Extract the [X, Y] coordinate from the center of the cell holding the provided text.  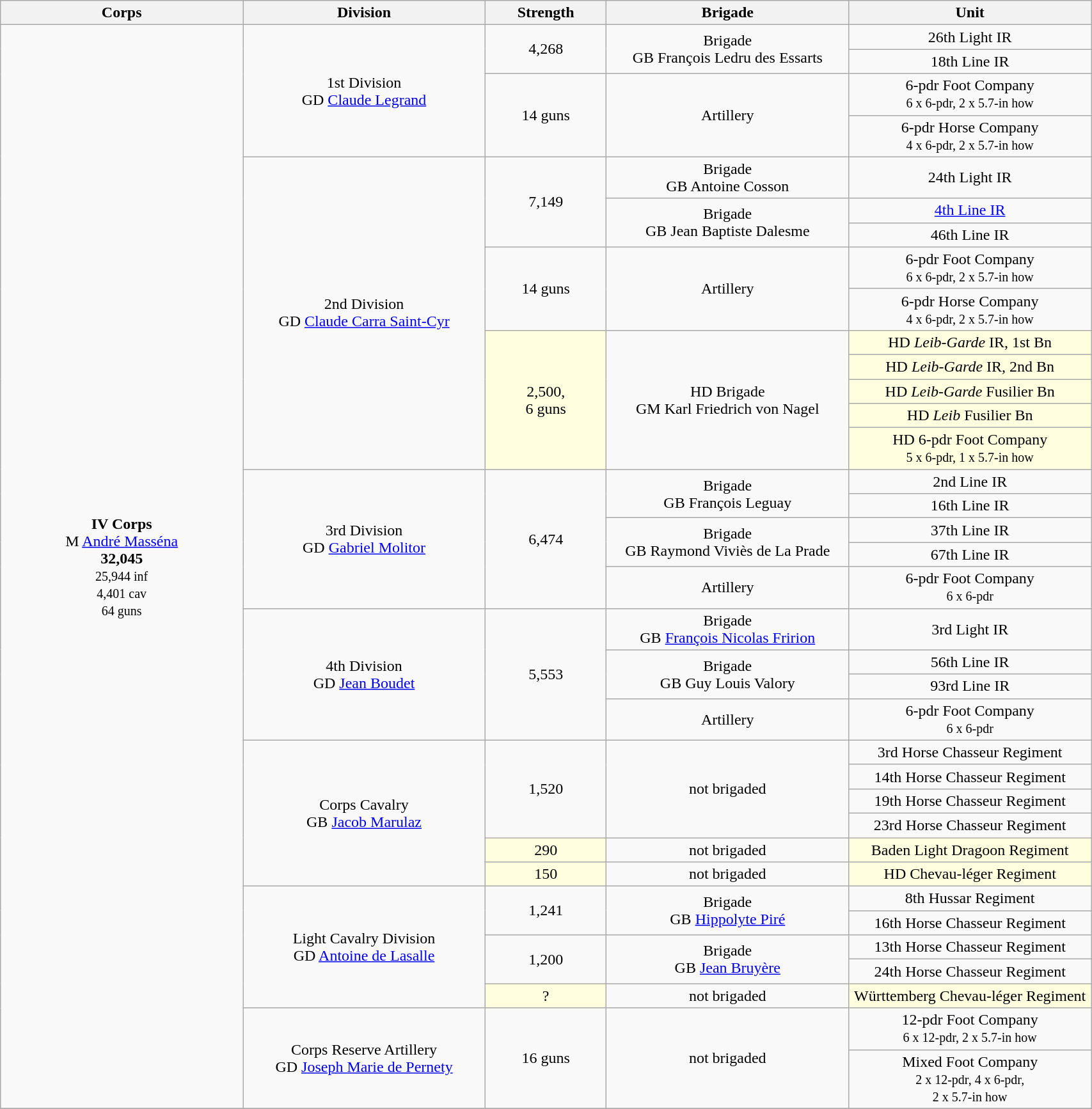
56th Line IR [970, 662]
HD Leib-Garde Fusilier Bn [970, 391]
1,200 [545, 959]
Division [365, 13]
7,149 [545, 202]
5,553 [545, 674]
Light Cavalry DivisionGD Antoine de Lasalle [365, 947]
37th Line IR [970, 530]
12-pdr Foot Company6 x 12-pdr, 2 x 5.7-in how [970, 1028]
19th Horse Chasseur Regiment [970, 801]
8th Hussar Regiment [970, 899]
1st DivisionGD Claude Legrand [365, 91]
Corps CavalryGB Jacob Marulaz [365, 813]
Corps Reserve ArtilleryGD Joseph Marie de Pernety [365, 1058]
HD BrigadeGM Karl Friedrich von Nagel [728, 399]
? [545, 996]
HD Leib Fusilier Bn [970, 416]
1,520 [545, 789]
23rd Horse Chasseur Regiment [970, 825]
BrigadeGB Antoine Cosson [728, 178]
Unit [970, 13]
2,500,6 guns [545, 399]
16th Line IR [970, 506]
BrigadeGB Hippolyte Piré [728, 911]
18th Line IR [970, 61]
3rd DivisionGD Gabriel Molitor [365, 539]
24th Light IR [970, 178]
HD 6-pdr Foot Company5 x 6-pdr, 1 x 5.7-in how [970, 449]
BrigadeGB François Nicolas Fririon [728, 629]
150 [545, 874]
Brigade [728, 13]
Strength [545, 13]
IV CorpsM André Masséna32,04525,944 inf4,401 cav64 guns [122, 567]
2nd Line IR [970, 482]
4th DivisionGD Jean Boudet [365, 674]
6,474 [545, 539]
46th Line IR [970, 235]
16th Horse Chasseur Regiment [970, 923]
1,241 [545, 911]
BrigadeGB Guy Louis Valory [728, 674]
13th Horse Chasseur Regiment [970, 947]
4th Line IR [970, 210]
BrigadeGB François Ledru des Essarts [728, 49]
4,268 [545, 49]
14th Horse Chasseur Regiment [970, 776]
16 guns [545, 1058]
290 [545, 850]
93rd Line IR [970, 686]
3rd Light IR [970, 629]
26th Light IR [970, 37]
67th Line IR [970, 554]
HD Leib-Garde IR, 1st Bn [970, 342]
Württemberg Chevau-léger Regiment [970, 996]
Mixed Foot Company2 x 12-pdr, 4 x 6-pdr,2 x 5.7-in how [970, 1079]
HD Leib-Garde IR, 2nd Bn [970, 366]
2nd DivisionGD Claude Carra Saint-Cyr [365, 313]
BrigadeGB Raymond Viviès de La Prade [728, 542]
HD Chevau-léger Regiment [970, 874]
24th Horse Chasseur Regiment [970, 971]
BrigadeGB Jean Baptiste Dalesme [728, 223]
BrigadeGB François Leguay [728, 494]
Baden Light Dragoon Regiment [970, 850]
BrigadeGB Jean Bruyère [728, 959]
Corps [122, 13]
3rd Horse Chasseur Regiment [970, 752]
